Extract the [x, y] coordinate from the center of the cell holding the provided text.  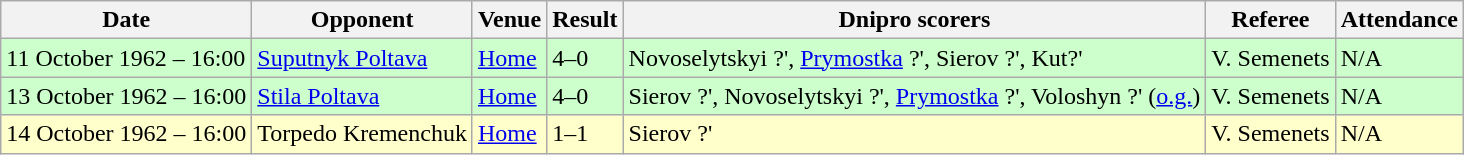
1–1 [585, 134]
Result [585, 20]
11 October 1962 – 16:00 [126, 58]
Torpedo Kremenchuk [362, 134]
Referee [1270, 20]
Sierov ?', Novoselytskyi ?', Prymostka ?', Voloshyn ?' (o.g.) [914, 96]
Date [126, 20]
Sierov ?' [914, 134]
Opponent [362, 20]
Novoselytskyi ?', Prymostka ?', Sierov ?', Kut?' [914, 58]
13 October 1962 – 16:00 [126, 96]
Venue [509, 20]
Stila Poltava [362, 96]
Dnipro scorers [914, 20]
14 October 1962 – 16:00 [126, 134]
Attendance [1399, 20]
Suputnyk Poltava [362, 58]
